From the cell containing the given text, extract its center point as [X, Y] coordinate. 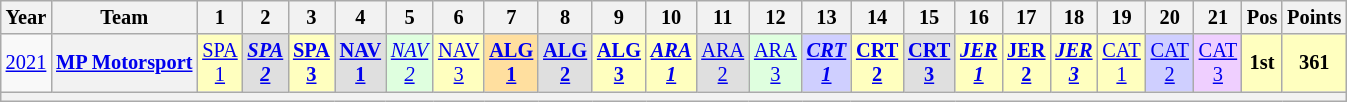
16 [978, 17]
18 [1074, 17]
1 [220, 17]
JER3 [1074, 63]
3 [312, 17]
17 [1026, 17]
14 [877, 17]
SPA2 [266, 63]
CAT3 [1218, 63]
ALG2 [565, 63]
JER2 [1026, 63]
361 [1314, 63]
9 [619, 17]
6 [458, 17]
ARA1 [671, 63]
ALG3 [619, 63]
ARA2 [722, 63]
NAV2 [410, 63]
SPA3 [312, 63]
CRT3 [929, 63]
CRT2 [877, 63]
13 [826, 17]
2 [266, 17]
ARA3 [776, 63]
12 [776, 17]
1st [1262, 63]
Pos [1262, 17]
11 [722, 17]
NAV3 [458, 63]
10 [671, 17]
SPA1 [220, 63]
MP Motorsport [124, 63]
20 [1170, 17]
Team [124, 17]
4 [360, 17]
CAT2 [1170, 63]
Year [26, 17]
7 [511, 17]
8 [565, 17]
19 [1121, 17]
15 [929, 17]
CAT1 [1121, 63]
Points [1314, 17]
21 [1218, 17]
ALG1 [511, 63]
5 [410, 17]
NAV1 [360, 63]
CRT1 [826, 63]
2021 [26, 63]
JER1 [978, 63]
